Determine the (X, Y) coordinate at the center of the cell enclosing the given text.  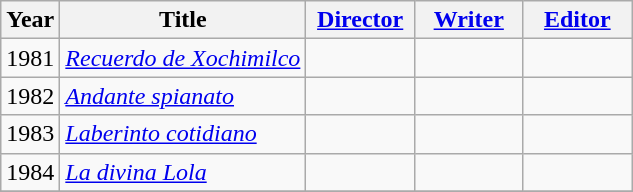
1982 (30, 96)
Editor (578, 20)
1981 (30, 58)
Andante spianato (183, 96)
Recuerdo de Xochimilco (183, 58)
Writer (468, 20)
Year (30, 20)
1984 (30, 172)
1983 (30, 134)
Laberinto cotidiano (183, 134)
Title (183, 20)
Director (360, 20)
La divina Lola (183, 172)
